Detect which cell encompasses the target text, then output its (X, Y) center coordinate. 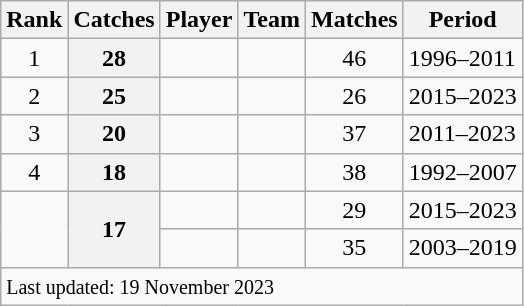
Player (199, 20)
Catches (114, 20)
Last updated: 19 November 2023 (262, 286)
37 (354, 134)
38 (354, 172)
35 (354, 248)
Matches (354, 20)
20 (114, 134)
3 (34, 134)
46 (354, 58)
29 (354, 210)
Period (462, 20)
26 (354, 96)
1992–2007 (462, 172)
Team (272, 20)
18 (114, 172)
17 (114, 229)
2011–2023 (462, 134)
4 (34, 172)
25 (114, 96)
28 (114, 58)
2 (34, 96)
1 (34, 58)
Rank (34, 20)
1996–2011 (462, 58)
2003–2019 (462, 248)
